Return the [x, y] coordinate for the center point of the cell that contains the specified text.  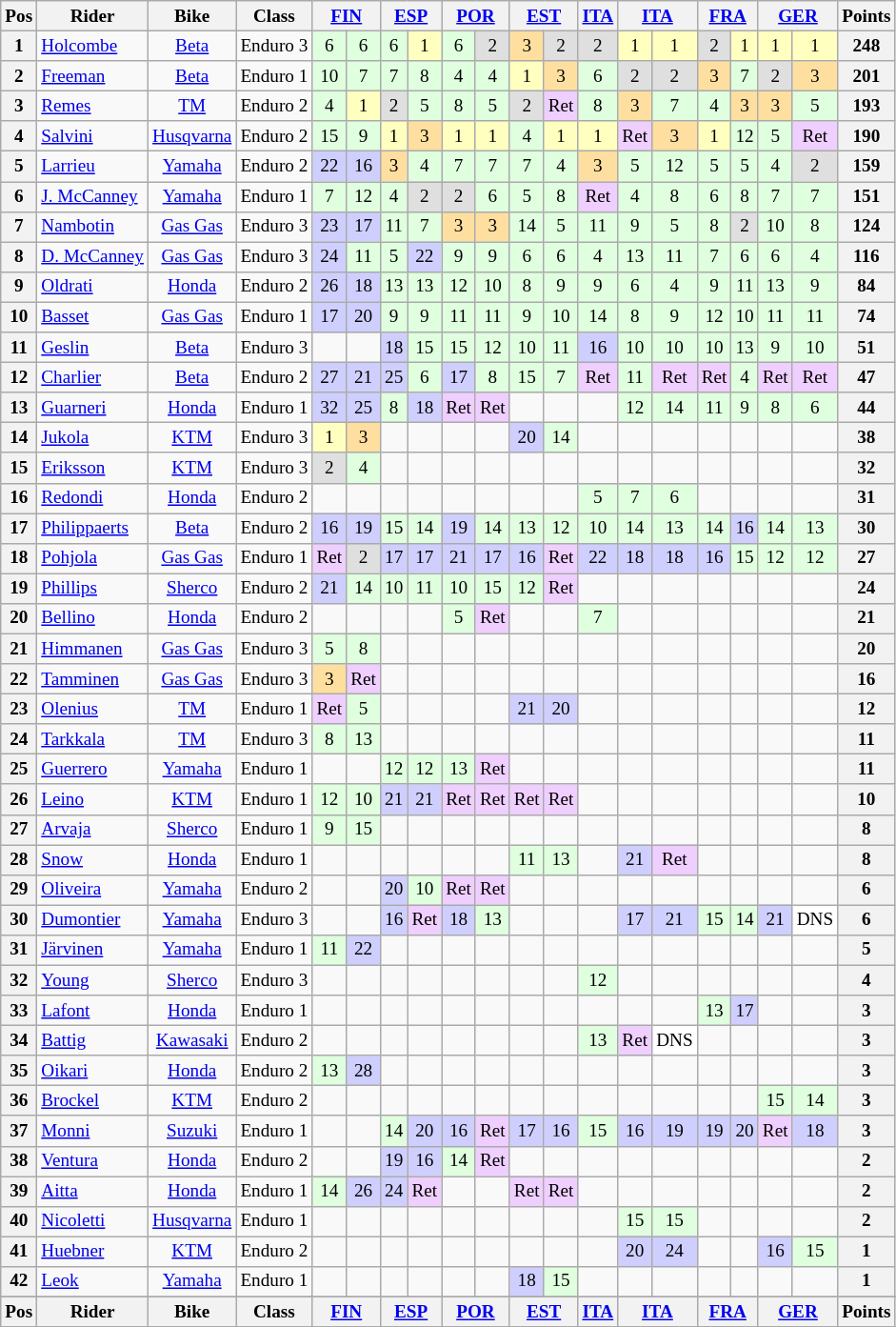
Nicoletti [93, 1221]
Charlier [93, 377]
37 [19, 1131]
44 [866, 408]
124 [866, 227]
33 [19, 1011]
Salvini [93, 136]
Snow [93, 859]
Leino [93, 799]
248 [866, 46]
Oikari [93, 1071]
Freeman [93, 76]
51 [866, 348]
159 [866, 167]
Basset [93, 317]
Tamminen [93, 679]
Pohjola [93, 558]
Olenius [93, 709]
Battig [93, 1040]
Huebner [93, 1252]
Phillips [93, 589]
Bellino [93, 618]
Jukola [93, 438]
Aitta [93, 1192]
Guerrero [93, 770]
Arvaja [93, 830]
Nambotin [93, 227]
41 [19, 1252]
Tarkkala [93, 739]
190 [866, 136]
Lafont [93, 1011]
39 [19, 1192]
74 [866, 317]
Redondi [93, 498]
151 [866, 196]
Suzuki [192, 1131]
D. McCanney [93, 257]
Larrieu [93, 167]
Philippaerts [93, 528]
40 [19, 1221]
Eriksson [93, 468]
J. McCanney [93, 196]
Oldrati [93, 287]
Himmanen [93, 649]
Monni [93, 1131]
Järvinen [93, 950]
116 [866, 257]
201 [866, 76]
Brockel [93, 1101]
47 [866, 377]
84 [866, 287]
29 [19, 890]
Dumontier [93, 920]
42 [19, 1281]
Remes [93, 106]
Holcombe [93, 46]
Oliveira [93, 890]
193 [866, 106]
Kawasaki [192, 1040]
34 [19, 1040]
Young [93, 980]
Guarneri [93, 408]
Geslin [93, 348]
35 [19, 1071]
Ventura [93, 1161]
36 [19, 1101]
Leok [93, 1281]
